Provide the (x, y) coordinate of the cell's center where the given text is located.  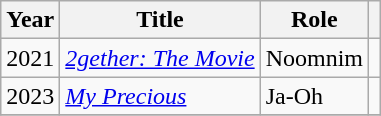
Role (314, 20)
Year (30, 20)
Ja-Oh (314, 96)
2021 (30, 58)
2023 (30, 96)
2gether: The Movie (160, 58)
Noomnim (314, 58)
My Precious (160, 96)
Title (160, 20)
